For the text-containing cell, return its midpoint in (X, Y) coordinate format. 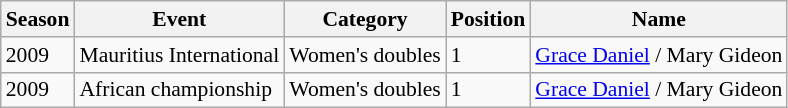
Name (658, 19)
Mauritius International (179, 55)
Season (38, 19)
Category (365, 19)
Event (179, 19)
African championship (179, 90)
Position (488, 19)
